Determine the [X, Y] coordinate at the center of the cell enclosing the given text.  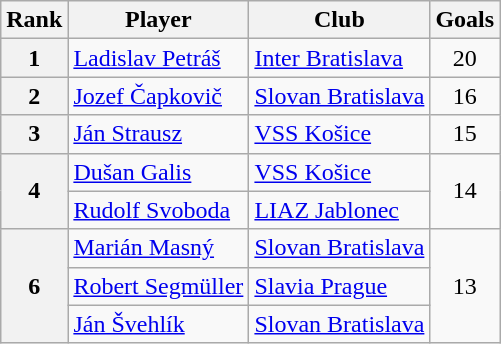
Slavia Prague [340, 286]
13 [465, 286]
Goals [465, 20]
3 [34, 134]
Ladislav Petráš [158, 58]
2 [34, 96]
Ján Strausz [158, 134]
LIAZ Jablonec [340, 210]
Marián Masný [158, 248]
Club [340, 20]
16 [465, 96]
Rank [34, 20]
Inter Bratislava [340, 58]
Player [158, 20]
Ján Švehlík [158, 324]
1 [34, 58]
Jozef Čapkovič [158, 96]
Dušan Galis [158, 172]
15 [465, 134]
14 [465, 191]
Rudolf Svoboda [158, 210]
6 [34, 286]
20 [465, 58]
4 [34, 191]
Robert Segmüller [158, 286]
